Return the [X, Y] coordinate for the center point of the cell that contains the specified text.  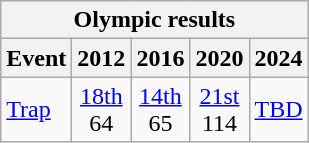
2012 [102, 58]
14th65 [160, 110]
2024 [278, 58]
2016 [160, 58]
Trap [36, 110]
2020 [220, 58]
TBD [278, 110]
Olympic results [154, 20]
Event [36, 58]
21st114 [220, 110]
18th64 [102, 110]
